Determine the [X, Y] coordinate at the center of the cell enclosing the given text.  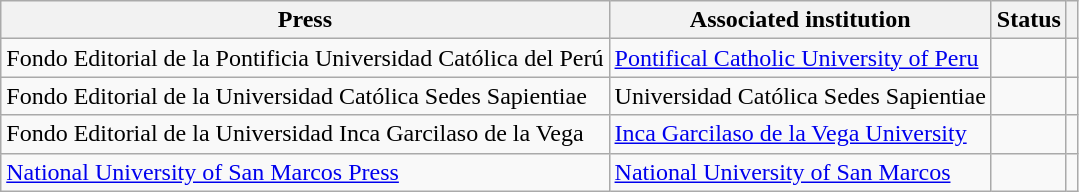
Status [1028, 20]
Universidad Católica Sedes Sapientiae [800, 96]
Associated institution [800, 20]
Inca Garcilaso de la Vega University [800, 134]
Fondo Editorial de la Universidad Católica Sedes Sapientiae [305, 96]
National University of San Marcos Press [305, 172]
Fondo Editorial de la Pontificia Universidad Católica del Perú [305, 58]
Pontifical Catholic University of Peru [800, 58]
Fondo Editorial de la Universidad Inca Garcilaso de la Vega [305, 134]
National University of San Marcos [800, 172]
Press [305, 20]
